Capture the cell that displays the provided text and extract its [x, y] central coordinate. 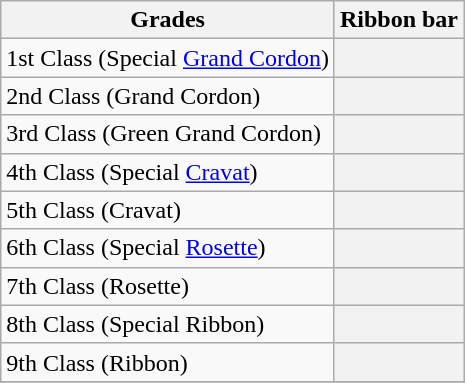
9th Class (Ribbon) [168, 362]
Ribbon bar [398, 20]
Grades [168, 20]
1st Class (Special Grand Cordon) [168, 58]
5th Class (Cravat) [168, 210]
6th Class (Special Rosette) [168, 248]
7th Class (Rosette) [168, 286]
4th Class (Special Cravat) [168, 172]
8th Class (Special Ribbon) [168, 324]
2nd Class (Grand Cordon) [168, 96]
3rd Class (Green Grand Cordon) [168, 134]
